For the text-containing cell, return its midpoint in [X, Y] coordinate format. 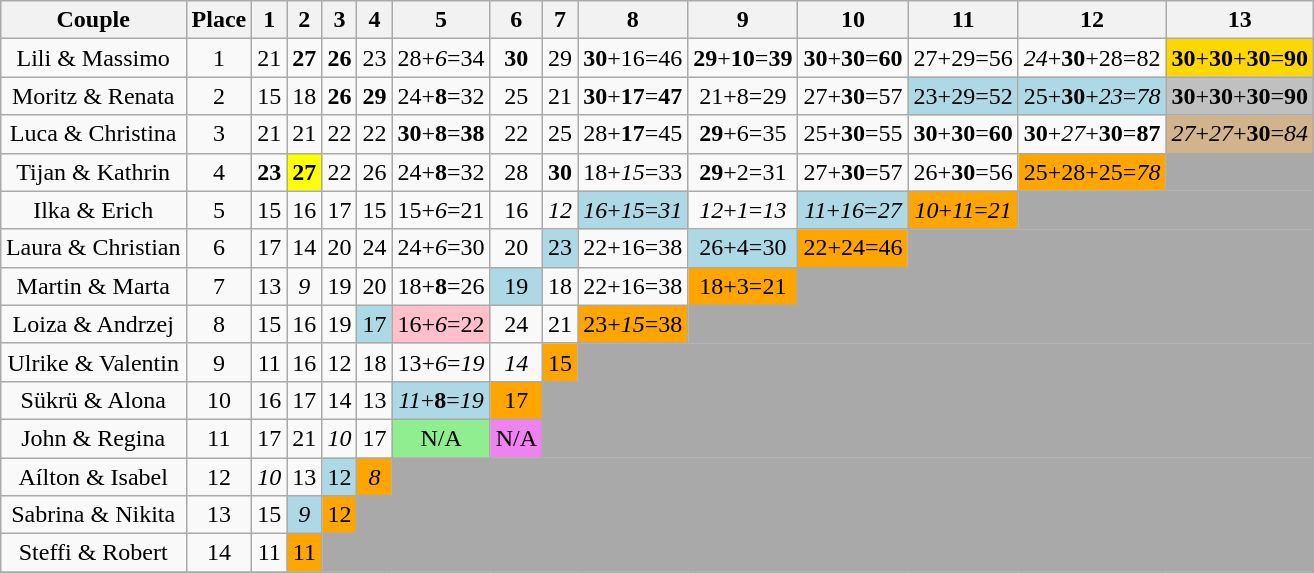
16+15=31 [633, 210]
18+8=26 [441, 286]
24+6=30 [441, 248]
Moritz & Renata [93, 96]
21+8=29 [743, 96]
18+15=33 [633, 172]
29+10=39 [743, 58]
30+17=47 [633, 96]
16+6=22 [441, 324]
25+28+25=78 [1092, 172]
11+16=27 [853, 210]
26+4=30 [743, 248]
27+27+30=84 [1240, 134]
23+15=38 [633, 324]
Aílton & Isabel [93, 477]
26+30=56 [963, 172]
24+30+28=82 [1092, 58]
Ulrike & Valentin [93, 362]
30+27+30=87 [1092, 134]
25+30+23=78 [1092, 96]
28 [516, 172]
Steffi & Robert [93, 553]
10+11=21 [963, 210]
30+16=46 [633, 58]
13+6=19 [441, 362]
Loiza & Andrzej [93, 324]
John & Regina [93, 438]
29+2=31 [743, 172]
Lili & Massimo [93, 58]
Luca & Christina [93, 134]
12+1=13 [743, 210]
23+29=52 [963, 96]
Sabrina & Nikita [93, 515]
28+17=45 [633, 134]
22+24=46 [853, 248]
27+29=56 [963, 58]
Couple [93, 20]
25+30=55 [853, 134]
15+6=21 [441, 210]
Martin & Marta [93, 286]
Ilka & Erich [93, 210]
29+6=35 [743, 134]
30+8=38 [441, 134]
Tijan & Kathrin [93, 172]
Laura & Christian [93, 248]
Place [219, 20]
11+8=19 [441, 400]
18+3=21 [743, 286]
28+6=34 [441, 58]
Sükrü & Alona [93, 400]
